From the cell containing the given text, extract its center point as [x, y] coordinate. 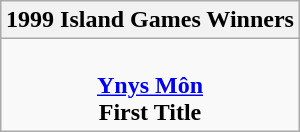
1999 Island Games Winners [150, 20]
Ynys MônFirst Title [150, 85]
